Scan for the cell matching the given text and deliver its (x, y) coordinate at center. 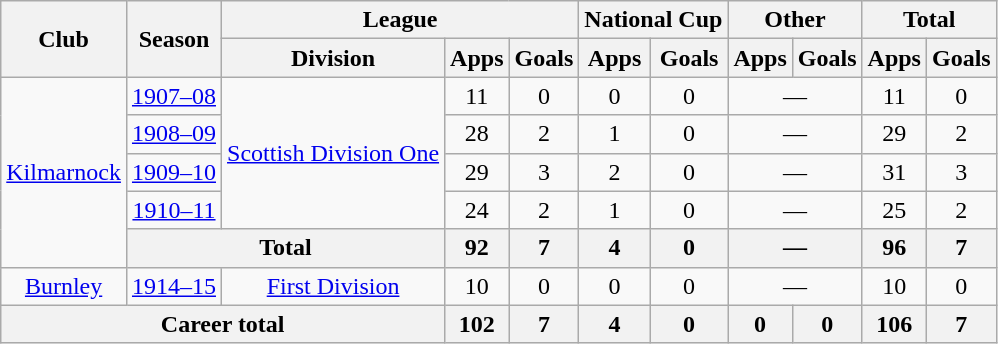
102 (477, 324)
1907–08 (174, 96)
24 (477, 210)
Burnley (64, 286)
106 (894, 324)
Scottish Division One (334, 153)
First Division (334, 286)
25 (894, 210)
92 (477, 248)
1914–15 (174, 286)
League (400, 20)
1909–10 (174, 172)
31 (894, 172)
1910–11 (174, 210)
Division (334, 58)
Other (795, 20)
Kilmarnock (64, 172)
96 (894, 248)
National Cup (654, 20)
Season (174, 39)
Club (64, 39)
Career total (223, 324)
28 (477, 134)
1908–09 (174, 134)
